Identify which cell holds the provided text, then report its [x, y] central coordinate. 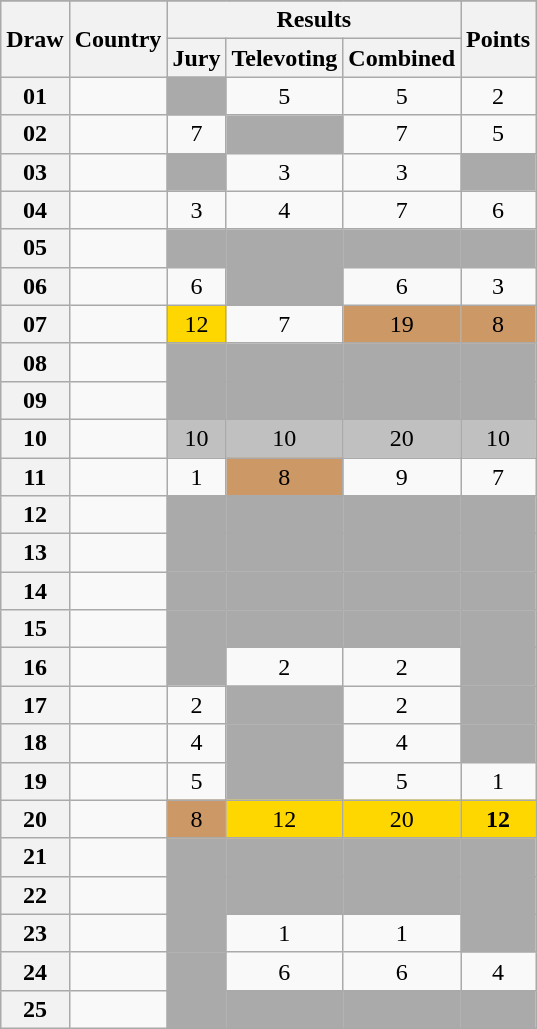
Televoting [284, 58]
18 [35, 743]
23 [35, 933]
Jury [196, 58]
22 [35, 895]
14 [35, 591]
16 [35, 667]
21 [35, 857]
08 [35, 362]
25 [35, 1009]
09 [35, 400]
Results [314, 20]
Points [498, 39]
9 [402, 477]
06 [35, 286]
02 [35, 134]
15 [35, 629]
05 [35, 248]
Combined [402, 58]
13 [35, 553]
24 [35, 971]
17 [35, 705]
Country [118, 39]
Draw [35, 39]
01 [35, 96]
03 [35, 172]
04 [35, 210]
07 [35, 324]
11 [35, 477]
